Locate the cell with the specified text and output its (X, Y) center coordinate. 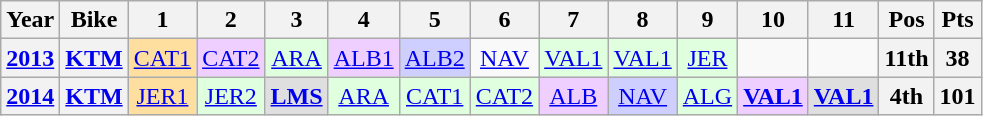
4 (364, 20)
3 (296, 20)
5 (434, 20)
11th (906, 58)
JER1 (162, 96)
JER2 (231, 96)
Bike (94, 20)
8 (642, 20)
ALG (707, 96)
11 (844, 20)
Pos (906, 20)
4th (906, 96)
7 (574, 20)
ALB (574, 96)
2 (231, 20)
1 (162, 20)
ALB1 (364, 58)
101 (958, 96)
6 (504, 20)
ALB2 (434, 58)
LMS (296, 96)
38 (958, 58)
10 (774, 20)
9 (707, 20)
JER (707, 58)
2014 (30, 96)
Pts (958, 20)
Year (30, 20)
2013 (30, 58)
